Search for the cell housing the specified text and yield its (X, Y) center coordinate. 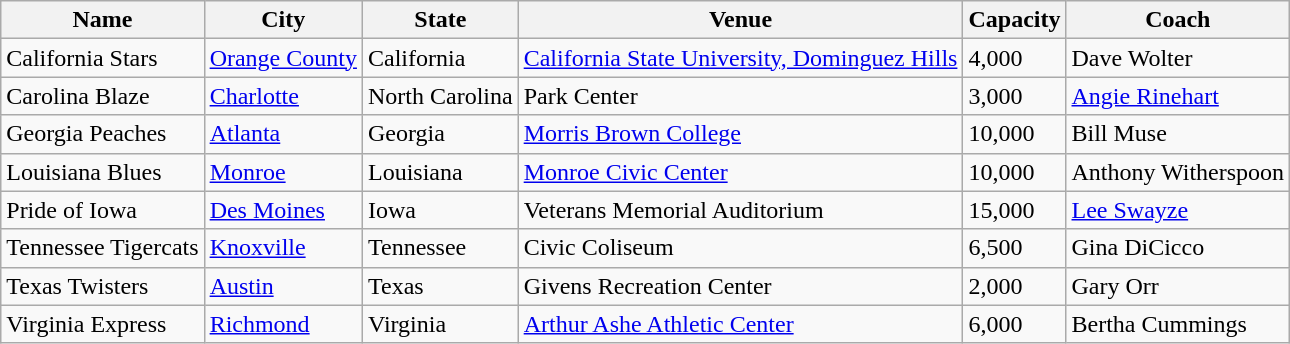
Louisiana Blues (102, 172)
Lee Swayze (1178, 210)
Name (102, 20)
4,000 (1014, 58)
Des Moines (283, 210)
2,000 (1014, 286)
Pride of Iowa (102, 210)
Tennessee (440, 248)
Texas Twisters (102, 286)
Georgia Peaches (102, 134)
Park Center (740, 96)
3,000 (1014, 96)
California Stars (102, 58)
Venue (740, 20)
California State University, Dominguez Hills (740, 58)
North Carolina (440, 96)
Bill Muse (1178, 134)
City (283, 20)
Texas (440, 286)
Tennessee Tigercats (102, 248)
6,500 (1014, 248)
Atlanta (283, 134)
Capacity (1014, 20)
Angie Rinehart (1178, 96)
Civic Coliseum (740, 248)
Monroe (283, 172)
Virginia (440, 324)
Dave Wolter (1178, 58)
Austin (283, 286)
Veterans Memorial Auditorium (740, 210)
Givens Recreation Center (740, 286)
Virginia Express (102, 324)
Georgia (440, 134)
State (440, 20)
California (440, 58)
Orange County (283, 58)
Coach (1178, 20)
Arthur Ashe Athletic Center (740, 324)
6,000 (1014, 324)
Morris Brown College (740, 134)
15,000 (1014, 210)
Gary Orr (1178, 286)
Anthony Witherspoon (1178, 172)
Iowa (440, 210)
Gina DiCicco (1178, 248)
Knoxville (283, 248)
Charlotte (283, 96)
Carolina Blaze (102, 96)
Louisiana (440, 172)
Bertha Cummings (1178, 324)
Richmond (283, 324)
Monroe Civic Center (740, 172)
